Pinpoint the cell where the given text exists, returning its [X, Y] midpoint coordinate. 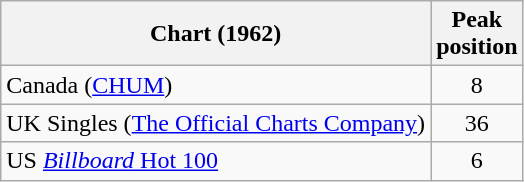
8 [477, 85]
6 [477, 161]
Chart (1962) [216, 34]
36 [477, 123]
UK Singles (The Official Charts Company) [216, 123]
Peakposition [477, 34]
US Billboard Hot 100 [216, 161]
Canada (CHUM) [216, 85]
